Scan for the cell matching the given text and deliver its (x, y) coordinate at center. 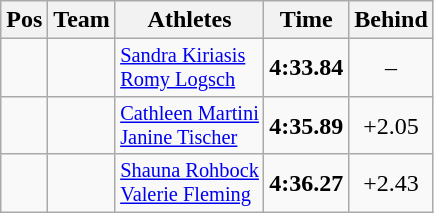
Shauna RohbockValerie Fleming (189, 183)
Cathleen MartiniJanine Tischer (189, 125)
4:35.89 (306, 125)
Pos (24, 20)
Behind (391, 20)
Time (306, 20)
Athletes (189, 20)
Sandra KiriasisRomy Logsch (189, 68)
Team (82, 20)
4:36.27 (306, 183)
+2.05 (391, 125)
+2.43 (391, 183)
– (391, 68)
4:33.84 (306, 68)
